Locate the cell with the specified text and output its [X, Y] center coordinate. 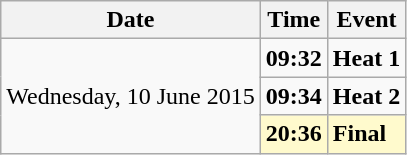
Wednesday, 10 June 2015 [131, 96]
Heat 1 [366, 58]
09:34 [294, 96]
20:36 [294, 134]
09:32 [294, 58]
Heat 2 [366, 96]
Time [294, 20]
Final [366, 134]
Date [131, 20]
Event [366, 20]
